Extract the (X, Y) coordinate from the center of the cell holding the provided text.  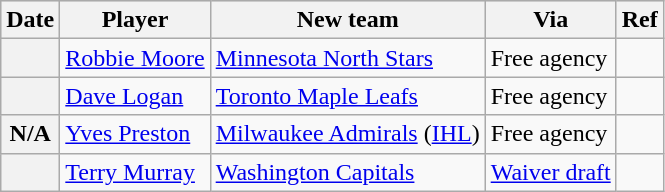
Ref (640, 20)
Terry Murray (135, 172)
Date (30, 20)
Player (135, 20)
Washington Capitals (348, 172)
Minnesota North Stars (348, 58)
Via (550, 20)
Robbie Moore (135, 58)
Waiver draft (550, 172)
Dave Logan (135, 96)
Yves Preston (135, 134)
Milwaukee Admirals (IHL) (348, 134)
Toronto Maple Leafs (348, 96)
New team (348, 20)
N/A (30, 134)
